Capture the cell that displays the provided text and extract its (X, Y) central coordinate. 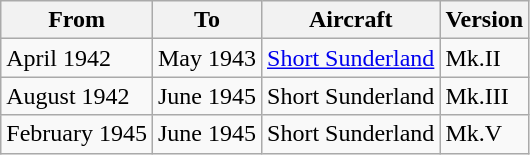
Version (484, 20)
To (206, 20)
August 1942 (77, 96)
Mk.V (484, 134)
Mk.III (484, 96)
April 1942 (77, 58)
February 1945 (77, 134)
May 1943 (206, 58)
Aircraft (351, 20)
From (77, 20)
Mk.II (484, 58)
